Extract the [x, y] coordinate from the center of the cell holding the provided text.  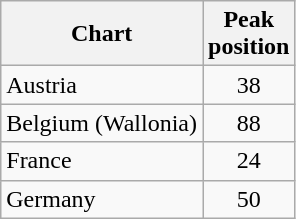
France [102, 161]
38 [248, 85]
50 [248, 199]
88 [248, 123]
Belgium (Wallonia) [102, 123]
Peakposition [248, 34]
Chart [102, 34]
Austria [102, 85]
24 [248, 161]
Germany [102, 199]
